From the cell containing the given text, extract its center point as (x, y) coordinate. 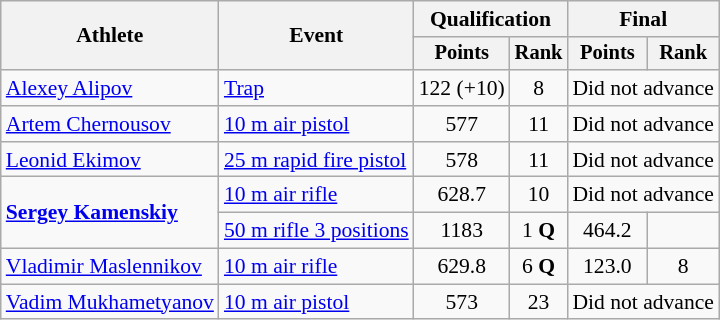
578 (462, 160)
Leonid Ekimov (110, 160)
1183 (462, 231)
6 Q (539, 267)
122 (+10) (462, 88)
Alexey Alipov (110, 88)
10 (539, 195)
Athlete (110, 36)
Artem Chernousov (110, 124)
25 m rapid fire pistol (316, 160)
Sergey Kamenskiy (110, 212)
577 (462, 124)
Vladimir Maslennikov (110, 267)
Final (643, 19)
123.0 (607, 267)
50 m rifle 3 positions (316, 231)
628.7 (462, 195)
1 Q (539, 231)
464.2 (607, 231)
Event (316, 36)
Trap (316, 88)
23 (539, 302)
Qualification (491, 19)
573 (462, 302)
629.8 (462, 267)
Vadim Mukhametyanov (110, 302)
